Determine the [X, Y] coordinate at the center of the cell enclosing the given text.  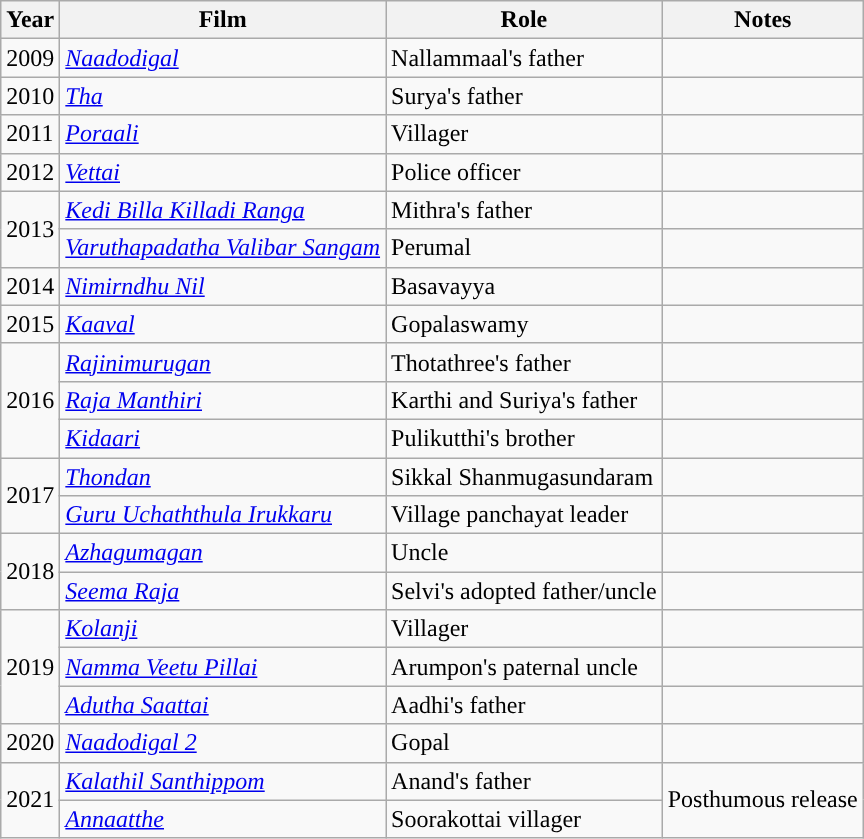
Uncle [524, 553]
2019 [30, 667]
Basavayya [524, 286]
Karthi and Suriya's father [524, 400]
Kalathil Santhippom [223, 781]
2017 [30, 496]
Guru Uchaththula Irukkaru [223, 515]
Vettai [223, 172]
2011 [30, 134]
Year [30, 20]
2018 [30, 572]
Annaatthe [223, 819]
Police officer [524, 172]
Nimirndhu Nil [223, 286]
Kidaari [223, 438]
Notes [762, 20]
Naadodigal [223, 58]
Aadhi's father [524, 705]
2010 [30, 96]
2016 [30, 400]
Thondan [223, 477]
Mithra's father [524, 210]
Sikkal Shanmugasundaram [524, 477]
Seema Raja [223, 591]
2015 [30, 324]
Rajinimurugan [223, 362]
Selvi's adopted father/uncle [524, 591]
2021 [30, 800]
Soorakottai villager [524, 819]
Kolanji [223, 629]
Adutha Saattai [223, 705]
Pulikutthi's brother [524, 438]
Naadodigal 2 [223, 743]
Gopal [524, 743]
Nallammaal's father [524, 58]
Village panchayat leader [524, 515]
Film [223, 20]
2013 [30, 229]
Perumal [524, 248]
Posthumous release [762, 800]
2020 [30, 743]
Gopalaswamy [524, 324]
Poraali [223, 134]
2012 [30, 172]
2014 [30, 286]
Varuthapadatha Valibar Sangam [223, 248]
Anand's father [524, 781]
Kedi Billa Killadi Ranga [223, 210]
Tha [223, 96]
Namma Veetu Pillai [223, 667]
Raja Manthiri [223, 400]
Surya's father [524, 96]
Azhagumagan [223, 553]
Thotathree's father [524, 362]
Arumpon's paternal uncle [524, 667]
2009 [30, 58]
Role [524, 20]
Kaaval [223, 324]
